Search for the cell housing the specified text and yield its (x, y) center coordinate. 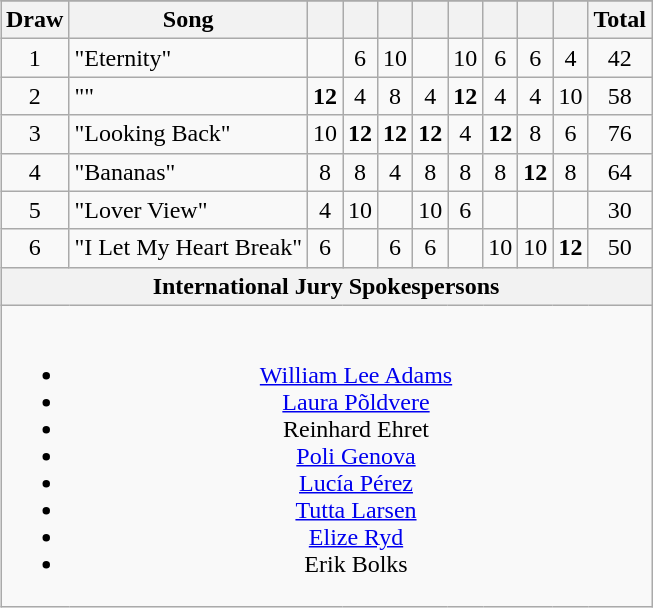
3 (34, 134)
"Bananas" (188, 172)
Song (188, 20)
Draw (34, 20)
Total (620, 20)
58 (620, 96)
"Lover View" (188, 210)
64 (620, 172)
International Jury Spokespersons (326, 286)
50 (620, 248)
1 (34, 58)
30 (620, 210)
42 (620, 58)
5 (34, 210)
William Lee Adams Laura Põldvere Reinhard Ehret Poli Genova Lucía Pérez Tutta Larsen Elize Ryd Erik Bolks (326, 456)
76 (620, 134)
2 (34, 96)
"Looking Back" (188, 134)
"" (188, 96)
"Eternity" (188, 58)
"I Let My Heart Break" (188, 248)
